Identify which cell holds the provided text, then report its [X, Y] central coordinate. 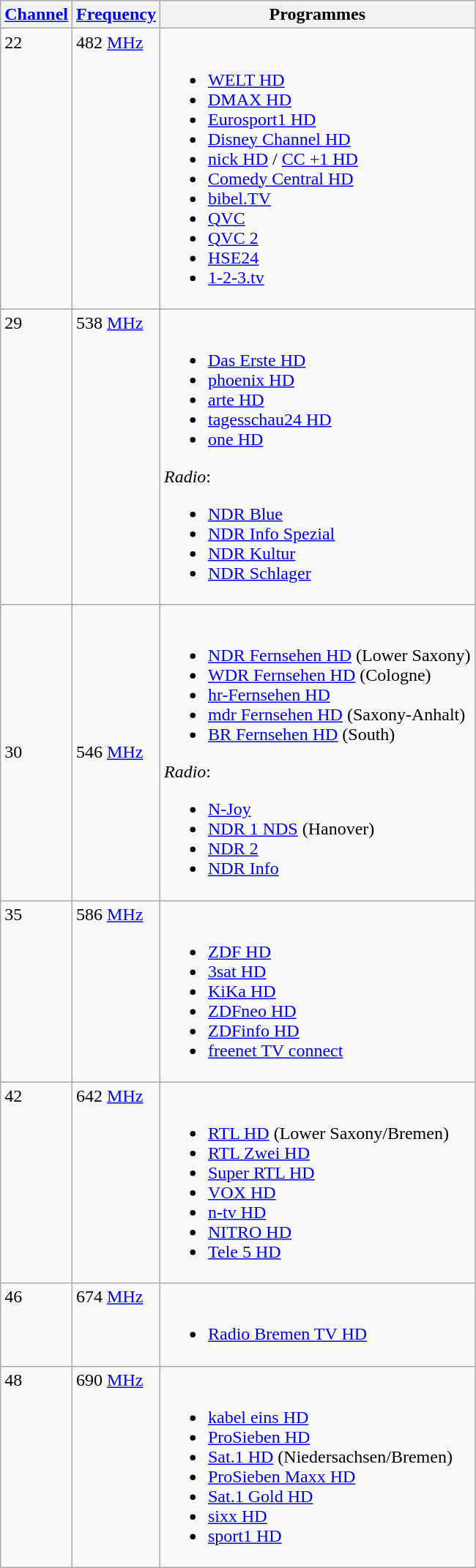
482 MHz [116, 168]
29 [37, 457]
RTL HD (Lower Saxony/Bremen)RTL Zwei HDSuper RTL HDVOX HDn-tv HDNITRO HDTele 5 HD [317, 1183]
42 [37, 1183]
690 MHz [116, 1467]
30 [37, 753]
46 [37, 1325]
Channel [37, 15]
Frequency [116, 15]
674 MHz [116, 1325]
Das Erste HDphoenix HDarte HDtagesschau24 HDone HDRadio:NDR BlueNDR Info SpezialNDR KulturNDR Schlager [317, 457]
642 MHz [116, 1183]
ZDF HD3sat HDKiKa HDZDFneo HDZDFinfo HDfreenet TV connect [317, 991]
538 MHz [116, 457]
Radio Bremen TV HD [317, 1325]
586 MHz [116, 991]
546 MHz [116, 753]
kabel eins HDProSieben HDSat.1 HD (Niedersachsen/Bremen)ProSieben Maxx HDSat.1 Gold HDsixx HDsport1 HD [317, 1467]
Programmes [317, 15]
WELT HDDMAX HDEurosport1 HDDisney Channel HDnick HD / CC +1 HDComedy Central HDbibel.TV QVCQVC 2HSE241-2-3.tv [317, 168]
35 [37, 991]
48 [37, 1467]
22 [37, 168]
